Provide the (x, y) coordinate of the cell's center where the given text is located.  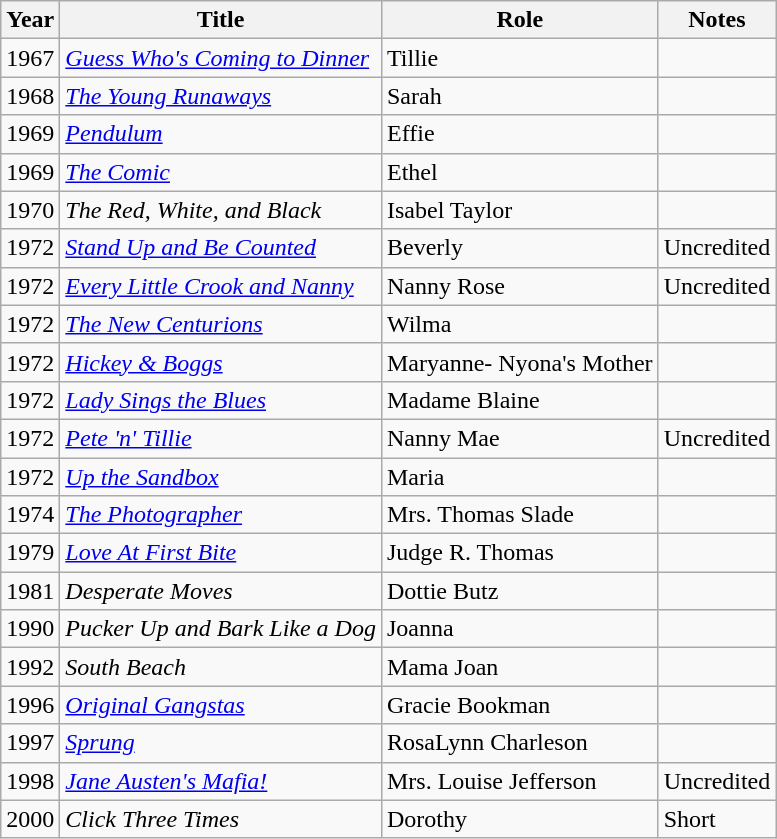
Maria (520, 477)
Original Gangstas (221, 705)
1968 (30, 96)
Short (717, 819)
1974 (30, 515)
1997 (30, 743)
Joanna (520, 629)
2000 (30, 819)
1981 (30, 591)
1992 (30, 667)
Up the Sandbox (221, 477)
The Red, White, and Black (221, 210)
Title (221, 20)
Effie (520, 134)
Mrs. Thomas Slade (520, 515)
1998 (30, 781)
Sarah (520, 96)
1967 (30, 58)
The Young Runaways (221, 96)
Mrs. Louise Jefferson (520, 781)
Ethel (520, 172)
Beverly (520, 248)
Madame Blaine (520, 400)
1979 (30, 553)
The Comic (221, 172)
Judge R. Thomas (520, 553)
Dottie Butz (520, 591)
1996 (30, 705)
Year (30, 20)
Dorothy (520, 819)
Sprung (221, 743)
Stand Up and Be Counted (221, 248)
Jane Austen's Mafia! (221, 781)
Guess Who's Coming to Dinner (221, 58)
The Photographer (221, 515)
Pendulum (221, 134)
Pucker Up and Bark Like a Dog (221, 629)
1970 (30, 210)
Notes (717, 20)
Wilma (520, 324)
Lady Sings the Blues (221, 400)
Every Little Crook and Nanny (221, 286)
South Beach (221, 667)
Isabel Taylor (520, 210)
Tillie (520, 58)
Pete 'n' Tillie (221, 438)
RosaLynn Charleson (520, 743)
Hickey & Boggs (221, 362)
Mama Joan (520, 667)
Nanny Mae (520, 438)
Role (520, 20)
Desperate Moves (221, 591)
1990 (30, 629)
Nanny Rose (520, 286)
Maryanne- Nyona's Mother (520, 362)
Click Three Times (221, 819)
Love At First Bite (221, 553)
Gracie Bookman (520, 705)
The New Centurions (221, 324)
